Detect which cell encompasses the target text, then output its (x, y) center coordinate. 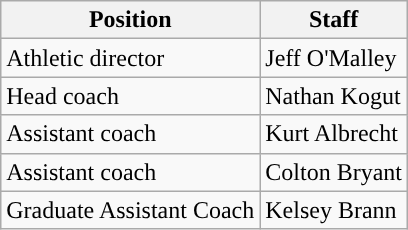
Position (130, 20)
Nathan Kogut (334, 96)
Kurt Albrecht (334, 134)
Colton Bryant (334, 172)
Athletic director (130, 58)
Graduate Assistant Coach (130, 210)
Staff (334, 20)
Jeff O'Malley (334, 58)
Kelsey Brann (334, 210)
Head coach (130, 96)
